Return the (X, Y) coordinate for the center point of the cell that contains the specified text.  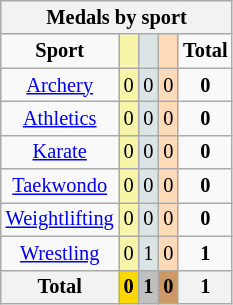
Karate (60, 152)
Weightlifting (60, 219)
Athletics (60, 118)
Wrestling (60, 253)
Archery (60, 85)
Taekwondo (60, 186)
Medals by sport (117, 17)
Sport (60, 51)
